Detect which cell encompasses the target text, then output its (x, y) center coordinate. 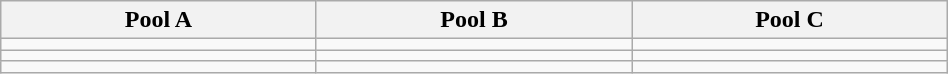
Pool C (790, 20)
Pool B (474, 20)
Pool A (158, 20)
